Detect which cell encompasses the target text, then output its (X, Y) center coordinate. 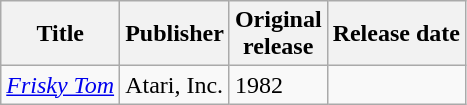
Originalrelease (278, 34)
Atari, Inc. (175, 85)
Publisher (175, 34)
Frisky Tom (60, 85)
Release date (396, 34)
Title (60, 34)
1982 (278, 85)
